Pinpoint the cell where the given text exists, returning its [x, y] midpoint coordinate. 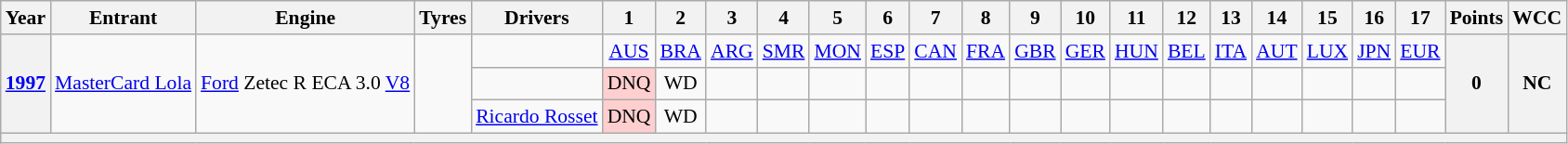
ESP [888, 51]
11 [1137, 18]
3 [732, 18]
ITA [1231, 51]
5 [838, 18]
2 [680, 18]
4 [784, 18]
Points [1477, 18]
Entrant [123, 18]
JPN [1374, 51]
CAN [935, 51]
EUR [1419, 51]
10 [1085, 18]
7 [935, 18]
HUN [1137, 51]
15 [1327, 18]
WCC [1536, 18]
Engine [305, 18]
BRA [680, 51]
Drivers [537, 18]
17 [1419, 18]
NC [1536, 84]
12 [1187, 18]
SMR [784, 51]
MON [838, 51]
ARG [732, 51]
MasterCard Lola [123, 84]
Ford Zetec R ECA 3.0 V8 [305, 84]
6 [888, 18]
LUX [1327, 51]
0 [1477, 84]
Tyres [442, 18]
AUS [630, 51]
GBR [1035, 51]
1997 [26, 84]
AUT [1276, 51]
FRA [986, 51]
9 [1035, 18]
BEL [1187, 51]
16 [1374, 18]
Ricardo Rosset [537, 117]
8 [986, 18]
Year [26, 18]
14 [1276, 18]
1 [630, 18]
GER [1085, 51]
13 [1231, 18]
